Determine the [X, Y] coordinate at the center of the cell enclosing the given text.  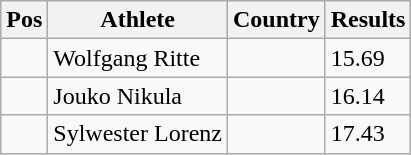
Jouko Nikula [138, 96]
16.14 [368, 96]
15.69 [368, 58]
Sylwester Lorenz [138, 134]
Results [368, 20]
17.43 [368, 134]
Wolfgang Ritte [138, 58]
Athlete [138, 20]
Country [276, 20]
Pos [24, 20]
